Determine the [x, y] coordinate at the center of the cell enclosing the given text.  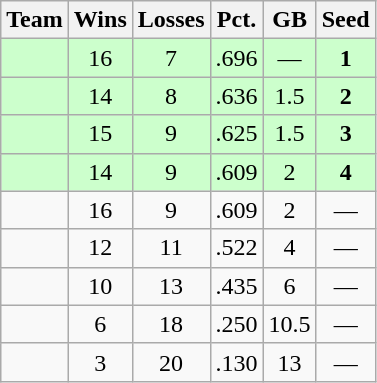
Seed [346, 20]
Pct. [236, 20]
7 [171, 58]
20 [171, 362]
.130 [236, 362]
15 [100, 134]
12 [100, 248]
10 [100, 286]
8 [171, 96]
18 [171, 324]
.250 [236, 324]
Wins [100, 20]
Losses [171, 20]
10.5 [290, 324]
.625 [236, 134]
1 [346, 58]
11 [171, 248]
.435 [236, 286]
Team [35, 20]
.636 [236, 96]
.522 [236, 248]
.696 [236, 58]
GB [290, 20]
